Find where the given text appears and provide that cell's center as [x, y] coordinate. 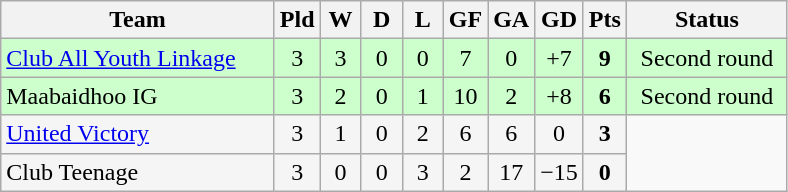
Maabaidhoo IG [138, 96]
+7 [560, 58]
17 [512, 172]
+8 [560, 96]
10 [465, 96]
GA [512, 20]
United Victory [138, 134]
GD [560, 20]
D [382, 20]
9 [604, 58]
7 [465, 58]
Club Teenage [138, 172]
−15 [560, 172]
GF [465, 20]
Pld [297, 20]
Team [138, 20]
Club All Youth Linkage [138, 58]
Status [706, 20]
W [340, 20]
L [422, 20]
Pts [604, 20]
